Scan for the cell matching the given text and deliver its [X, Y] coordinate at center. 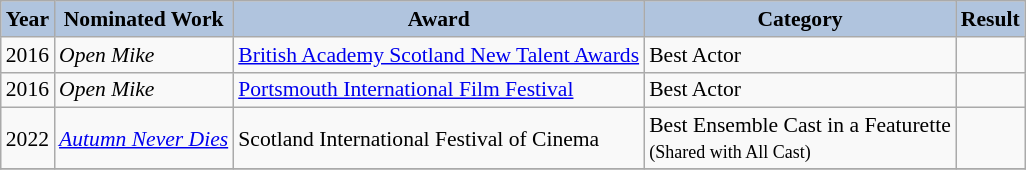
Nominated Work [144, 19]
Autumn Never Dies [144, 138]
Year [28, 19]
Scotland International Festival of Cinema [438, 138]
British Academy Scotland New Talent Awards [438, 55]
Best Ensemble Cast in a Featurette(Shared with All Cast) [800, 138]
Portsmouth International Film Festival [438, 90]
Result [990, 19]
Award [438, 19]
Category [800, 19]
2022 [28, 138]
